From the cell containing the given text, extract its center point as [X, Y] coordinate. 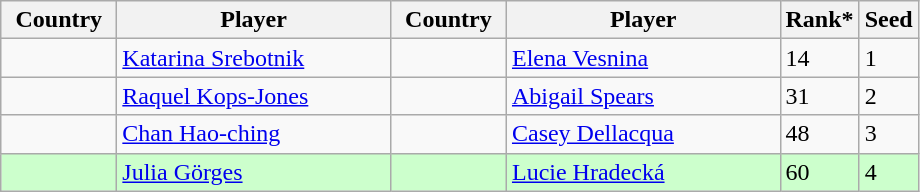
1 [888, 58]
Katarina Srebotnik [254, 58]
60 [820, 172]
Elena Vesnina [643, 58]
Chan Hao-ching [254, 134]
Julia Görges [254, 172]
Rank* [820, 20]
3 [888, 134]
Abigail Spears [643, 96]
2 [888, 96]
Casey Dellacqua [643, 134]
14 [820, 58]
4 [888, 172]
48 [820, 134]
31 [820, 96]
Lucie Hradecká [643, 172]
Raquel Kops-Jones [254, 96]
Seed [888, 20]
